Pinpoint the cell where the given text exists, returning its (X, Y) midpoint coordinate. 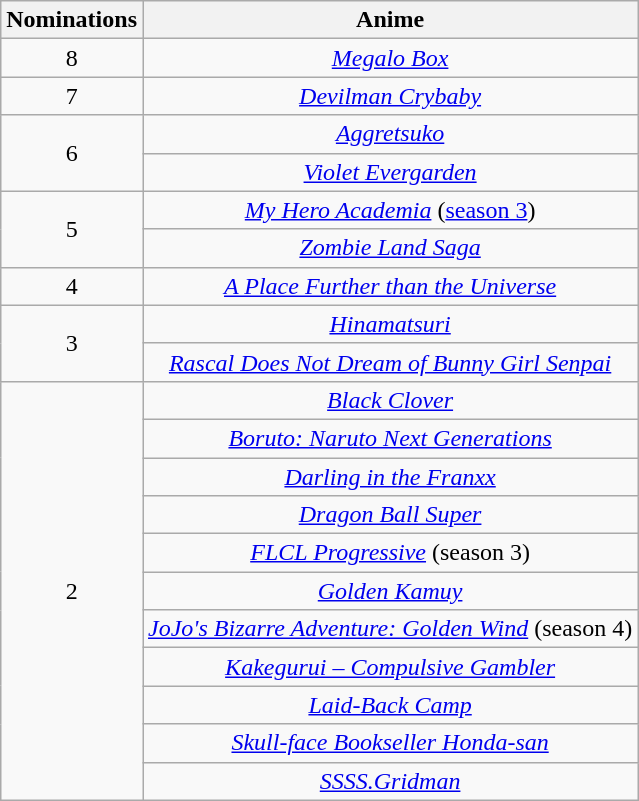
Rascal Does Not Dream of Bunny Girl Senpai (390, 362)
Boruto: Naruto Next Generations (390, 438)
Nominations (72, 20)
JoJo's Bizarre Adventure: Golden Wind (season 4) (390, 629)
4 (72, 286)
Dragon Ball Super (390, 515)
Laid-Back Camp (390, 705)
3 (72, 343)
Kakegurui – Compulsive Gambler (390, 667)
A Place Further than the Universe (390, 286)
5 (72, 229)
Aggretsuko (390, 134)
Skull-face Bookseller Honda-san (390, 743)
Zombie Land Saga (390, 248)
Violet Evergarden (390, 172)
Black Clover (390, 400)
SSSS.Gridman (390, 781)
FLCL Progressive (season 3) (390, 553)
Anime (390, 20)
6 (72, 153)
2 (72, 590)
Golden Kamuy (390, 591)
My Hero Academia (season 3) (390, 210)
Devilman Crybaby (390, 96)
7 (72, 96)
Megalo Box (390, 58)
8 (72, 58)
Darling in the Franxx (390, 477)
Hinamatsuri (390, 324)
